Return the [X, Y] coordinate for the center point of the cell that contains the specified text.  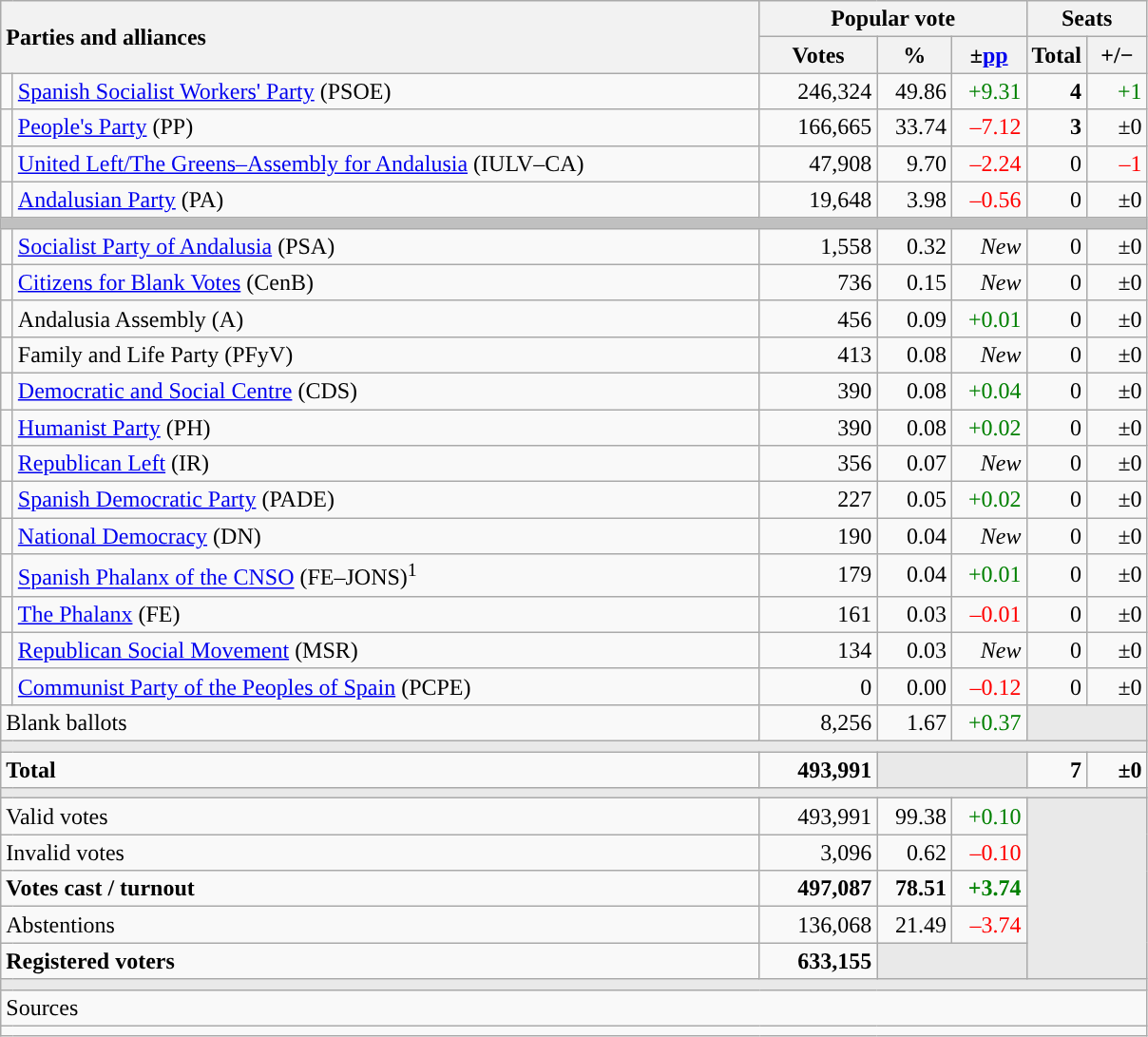
4 [1057, 91]
Socialist Party of Andalusia (PSA) [386, 246]
161 [818, 614]
Spanish Phalanx of the CNSO (FE–JONS)1 [386, 576]
–1 [1118, 163]
Popular vote [893, 19]
456 [818, 318]
Communist Party of the Peoples of Spain (PCPE) [386, 686]
1.67 [914, 722]
–0.56 [988, 200]
The Phalanx (FE) [386, 614]
+/− [1118, 55]
47,908 [818, 163]
Family and Life Party (PFyV) [386, 355]
0.32 [914, 246]
413 [818, 355]
Humanist Party (PH) [386, 427]
+0.04 [988, 391]
Democratic and Social Centre (CDS) [386, 391]
0.05 [914, 500]
3 [1057, 127]
Seats [1087, 19]
National Democracy (DN) [386, 536]
Parties and alliances [380, 37]
±pp [988, 55]
Valid votes [380, 816]
Spanish Democratic Party (PADE) [386, 500]
8,256 [818, 722]
+1 [1118, 91]
Sources [574, 1008]
Spanish Socialist Workers' Party (PSOE) [386, 91]
0.09 [914, 318]
0.62 [914, 853]
227 [818, 500]
136,068 [818, 925]
United Left/The Greens–Assembly for Andalusia (IULV–CA) [386, 163]
633,155 [818, 961]
+0.37 [988, 722]
190 [818, 536]
–0.01 [988, 614]
179 [818, 576]
Blank ballots [380, 722]
99.38 [914, 816]
0.07 [914, 464]
9.70 [914, 163]
People's Party (PP) [386, 127]
246,324 [818, 91]
0.15 [914, 282]
Votes cast / turnout [380, 889]
–3.74 [988, 925]
Andalusia Assembly (A) [386, 318]
356 [818, 464]
Registered voters [380, 961]
21.49 [914, 925]
Citizens for Blank Votes (CenB) [386, 282]
166,665 [818, 127]
497,087 [818, 889]
–2.24 [988, 163]
19,648 [818, 200]
–7.12 [988, 127]
3,096 [818, 853]
Votes [818, 55]
Abstentions [380, 925]
78.51 [914, 889]
Republican Left (IR) [386, 464]
49.86 [914, 91]
33.74 [914, 127]
736 [818, 282]
Andalusian Party (PA) [386, 200]
–0.10 [988, 853]
1,558 [818, 246]
Republican Social Movement (MSR) [386, 650]
+9.31 [988, 91]
–0.12 [988, 686]
Invalid votes [380, 853]
3.98 [914, 200]
+3.74 [988, 889]
134 [818, 650]
0.00 [914, 686]
% [914, 55]
7 [1057, 770]
+0.10 [988, 816]
